Locate the cell with the specified text and output its [x, y] center coordinate. 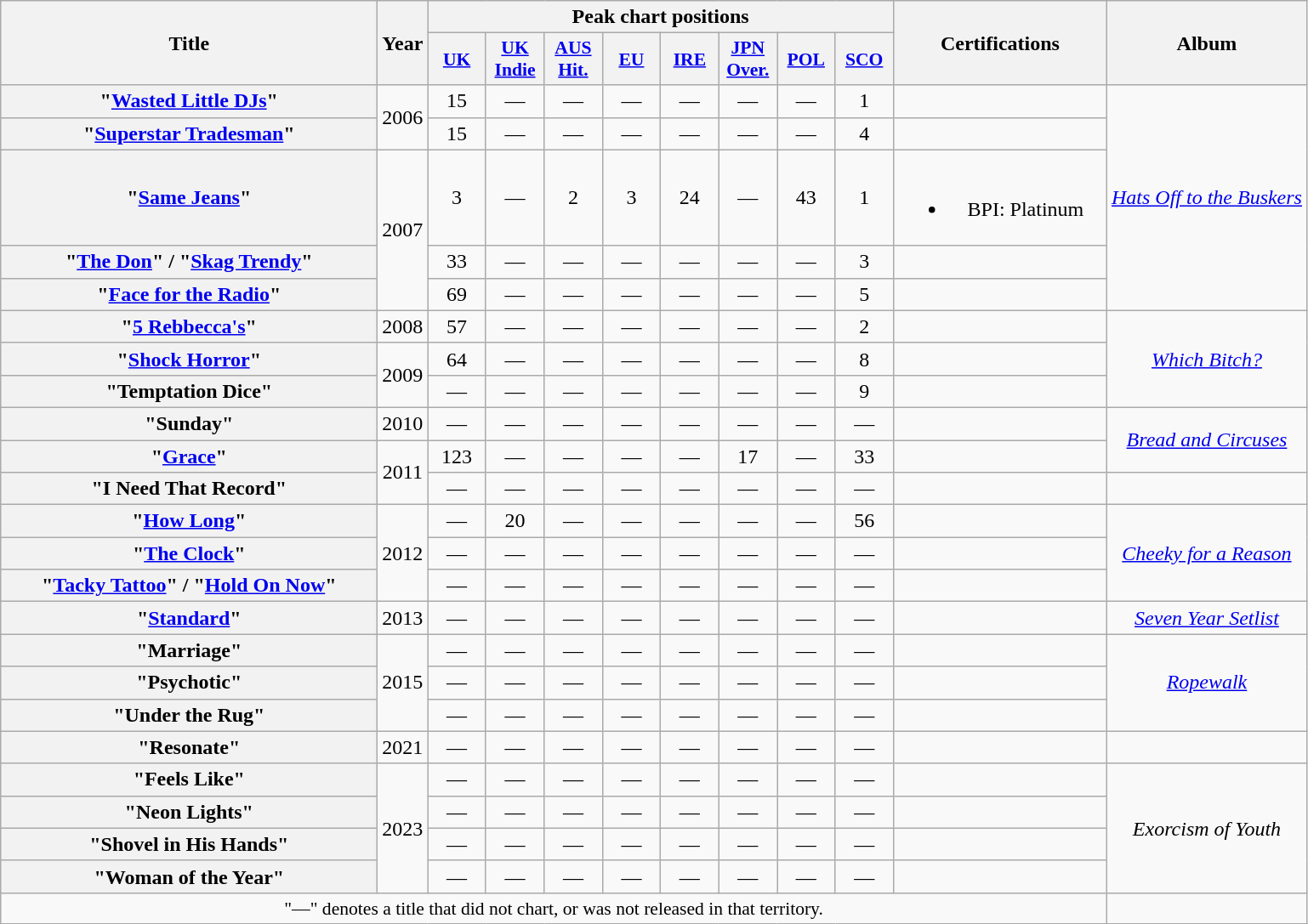
Bread and Circuses [1206, 439]
"Shock Horror" [189, 359]
"Face for the Radio" [189, 294]
56 [864, 521]
2009 [403, 375]
9 [864, 391]
SCO [864, 60]
17 [748, 456]
2008 [403, 326]
Ropewalk [1206, 683]
"Temptation Dice" [189, 391]
AUSHit. [573, 60]
123 [457, 456]
EU [631, 60]
24 [690, 197]
69 [457, 294]
"Psychotic" [189, 683]
Year [403, 43]
UK [457, 60]
"Woman of the Year" [189, 876]
"Grace" [189, 456]
IRE [690, 60]
2010 [403, 423]
"Same Jeans" [189, 197]
8 [864, 359]
2023 [403, 828]
"Tacky Tattoo" / "Hold On Now" [189, 586]
5 [864, 294]
2021 [403, 747]
2012 [403, 553]
43 [806, 197]
4 [864, 133]
UKIndie [515, 60]
Certifications [1000, 43]
POL [806, 60]
"Superstar Tradesman" [189, 133]
20 [515, 521]
Hats Off to the Buskers [1206, 197]
"Standard" [189, 618]
"—" denotes a title that did not chart, or was not released in that territory. [554, 908]
"The Clock" [189, 553]
Peak chart positions [661, 17]
"Feels Like" [189, 779]
Title [189, 43]
JPNOver. [748, 60]
BPI: Platinum [1000, 197]
"Wasted Little DJs" [189, 101]
"Sunday" [189, 423]
57 [457, 326]
"Shovel in His Hands" [189, 844]
"Resonate" [189, 747]
"Marriage" [189, 650]
2006 [403, 117]
2011 [403, 473]
Cheeky for a Reason [1206, 553]
64 [457, 359]
2015 [403, 683]
Album [1206, 43]
Exorcism of Youth [1206, 828]
2013 [403, 618]
"Neon Lights" [189, 812]
"The Don" / "Skag Trendy" [189, 262]
"Under the Rug" [189, 715]
Seven Year Setlist [1206, 618]
"I Need That Record" [189, 489]
2007 [403, 230]
"How Long" [189, 521]
Which Bitch? [1206, 359]
"5 Rebbecca's" [189, 326]
